Detect which cell encompasses the target text, then output its [X, Y] center coordinate. 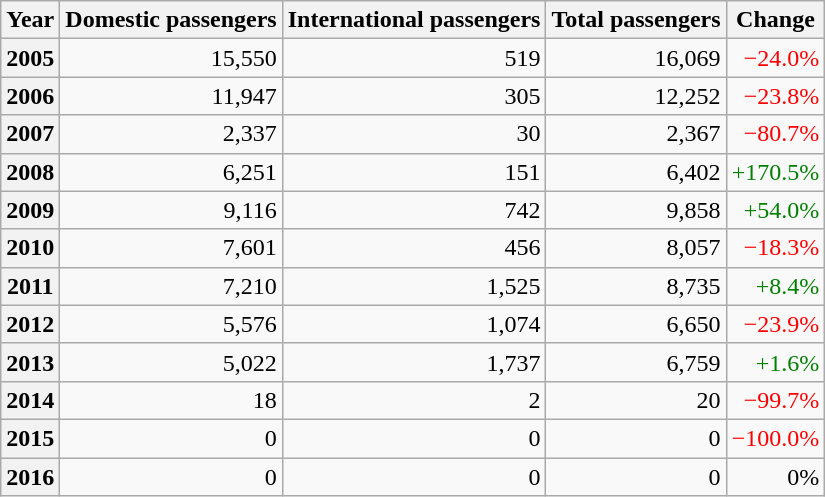
5,022 [171, 362]
9,858 [636, 210]
Total passengers [636, 20]
2,337 [171, 134]
−80.7% [776, 134]
Year [30, 20]
7,601 [171, 248]
2014 [30, 400]
2007 [30, 134]
1,737 [414, 362]
8,057 [636, 248]
6,759 [636, 362]
5,576 [171, 324]
−100.0% [776, 438]
2012 [30, 324]
11,947 [171, 96]
−23.8% [776, 96]
International passengers [414, 20]
6,402 [636, 172]
Change [776, 20]
2011 [30, 286]
8,735 [636, 286]
2 [414, 400]
2013 [30, 362]
18 [171, 400]
742 [414, 210]
2006 [30, 96]
−99.7% [776, 400]
1,074 [414, 324]
0% [776, 477]
2005 [30, 58]
519 [414, 58]
12,252 [636, 96]
2008 [30, 172]
2015 [30, 438]
2,367 [636, 134]
2010 [30, 248]
2009 [30, 210]
+8.4% [776, 286]
305 [414, 96]
6,650 [636, 324]
16,069 [636, 58]
7,210 [171, 286]
+1.6% [776, 362]
+170.5% [776, 172]
151 [414, 172]
1,525 [414, 286]
30 [414, 134]
−23.9% [776, 324]
2016 [30, 477]
6,251 [171, 172]
456 [414, 248]
+54.0% [776, 210]
Domestic passengers [171, 20]
9,116 [171, 210]
20 [636, 400]
−18.3% [776, 248]
−24.0% [776, 58]
15,550 [171, 58]
